Determine the [x, y] coordinate at the center of the cell enclosing the given text.  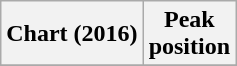
Peakposition [189, 34]
Chart (2016) [72, 34]
